Output the (x, y) coordinate of the center of the cell containing the given text.  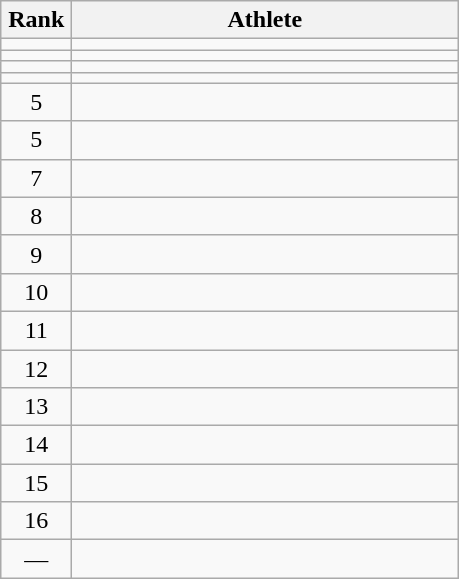
14 (36, 445)
15 (36, 483)
8 (36, 216)
11 (36, 330)
7 (36, 178)
10 (36, 292)
12 (36, 369)
13 (36, 407)
— (36, 559)
9 (36, 254)
16 (36, 521)
Rank (36, 20)
Athlete (265, 20)
